For the text-containing cell, return its midpoint in [x, y] coordinate format. 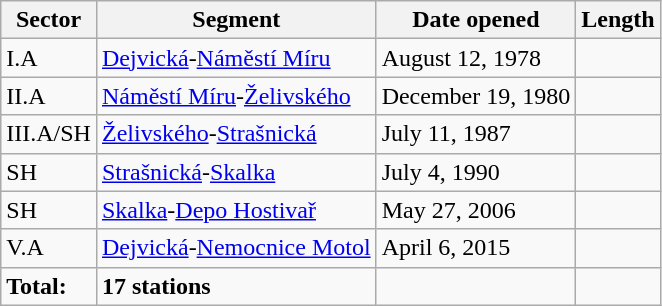
Skalka-Depo Hostivař [236, 210]
Segment [236, 20]
December 19, 1980 [476, 96]
July 4, 1990 [476, 172]
May 27, 2006 [476, 210]
Sector [49, 20]
August 12, 1978 [476, 58]
V.A [49, 248]
17 stations [236, 286]
Dejvická-Nemocnice Motol [236, 248]
Length [618, 20]
Total: [49, 286]
I.A [49, 58]
Strašnická-Skalka [236, 172]
Date opened [476, 20]
Dejvická-Náměstí Míru [236, 58]
Náměstí Míru-Želivského [236, 96]
Želivského-Strašnická [236, 134]
II.A [49, 96]
July 11, 1987 [476, 134]
III.A/SH [49, 134]
April 6, 2015 [476, 248]
